Detect which cell encompasses the target text, then output its (X, Y) center coordinate. 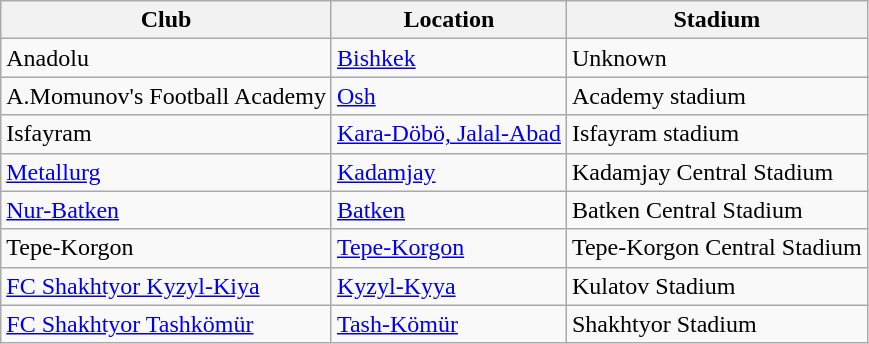
Kadamjay (448, 172)
Tepe-Korgon Central Stadium (716, 248)
Club (166, 20)
Location (448, 20)
Academy stadium (716, 96)
Batken Central Stadium (716, 210)
Kara-Döbö, Jalal-Abad (448, 134)
Bishkek (448, 58)
Nur-Batken (166, 210)
Kyzyl-Kyya (448, 286)
Isfayram stadium (716, 134)
Isfayram (166, 134)
Stadium (716, 20)
Kadamjay Central Stadium (716, 172)
Anadolu (166, 58)
Shakhtyor Stadium (716, 324)
Batken (448, 210)
Unknown (716, 58)
FC Shakhtyor Tashkömür (166, 324)
A.Momunov's Football Academy (166, 96)
Kulatov Stadium (716, 286)
Tash-Kömür (448, 324)
Osh (448, 96)
Metallurg (166, 172)
FC Shakhtyor Kyzyl-Kiya (166, 286)
